Search for the cell housing the specified text and yield its (x, y) center coordinate. 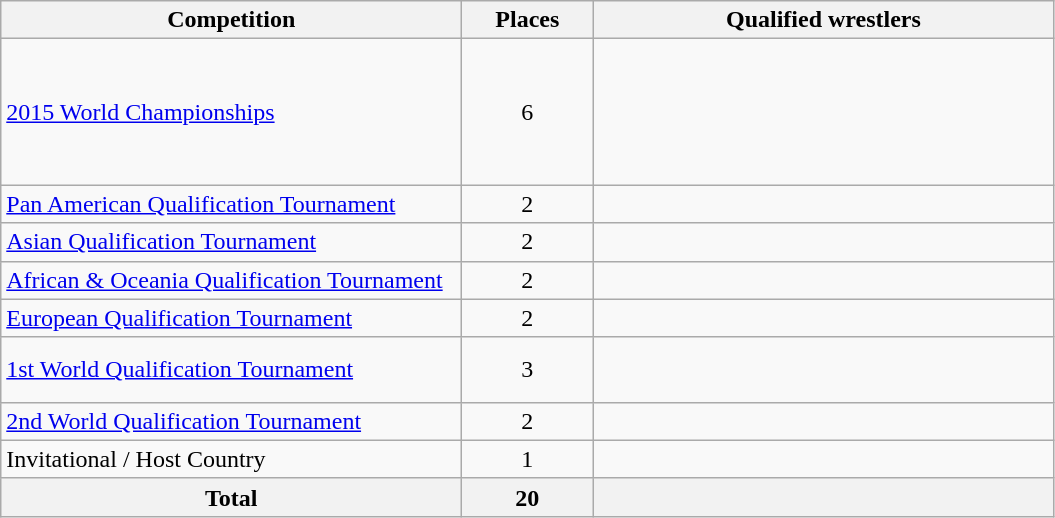
6 (528, 112)
Qualified wrestlers (824, 20)
1 (528, 459)
2015 World Championships (232, 112)
Invitational / Host Country (232, 459)
Pan American Qualification Tournament (232, 204)
2nd World Qualification Tournament (232, 421)
Competition (232, 20)
1st World Qualification Tournament (232, 370)
Places (528, 20)
3 (528, 370)
European Qualification Tournament (232, 318)
20 (528, 497)
Total (232, 497)
Asian Qualification Tournament (232, 242)
African & Oceania Qualification Tournament (232, 280)
